Capture the cell that displays the provided text and extract its [X, Y] central coordinate. 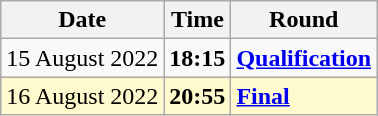
15 August 2022 [82, 58]
Qualification [304, 58]
20:55 [198, 96]
Date [82, 20]
Time [198, 20]
16 August 2022 [82, 96]
Round [304, 20]
18:15 [198, 58]
Final [304, 96]
